Provide the (x, y) coordinate of the cell's center where the given text is located.  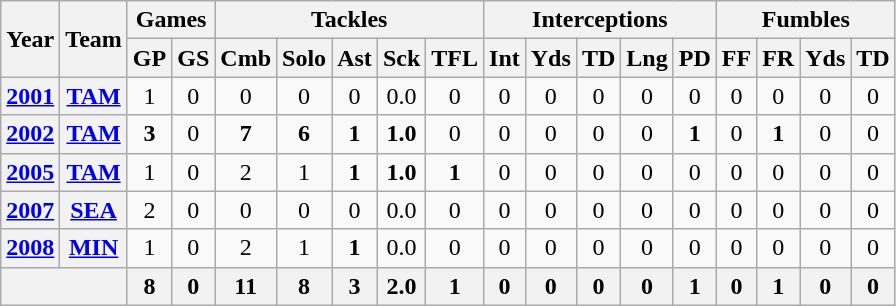
Interceptions (600, 20)
Ast (355, 58)
2.0 (401, 286)
Tackles (350, 20)
2007 (30, 210)
Year (30, 39)
Int (505, 58)
Solo (304, 58)
Team (94, 39)
2008 (30, 248)
GS (194, 58)
PD (694, 58)
FR (778, 58)
2002 (30, 134)
FF (736, 58)
11 (246, 286)
Lng (647, 58)
Fumbles (806, 20)
2005 (30, 172)
MIN (94, 248)
TFL (455, 58)
2001 (30, 96)
Cmb (246, 58)
Sck (401, 58)
SEA (94, 210)
7 (246, 134)
GP (149, 58)
6 (304, 134)
Games (170, 20)
